Identify which cell holds the provided text, then report its (X, Y) central coordinate. 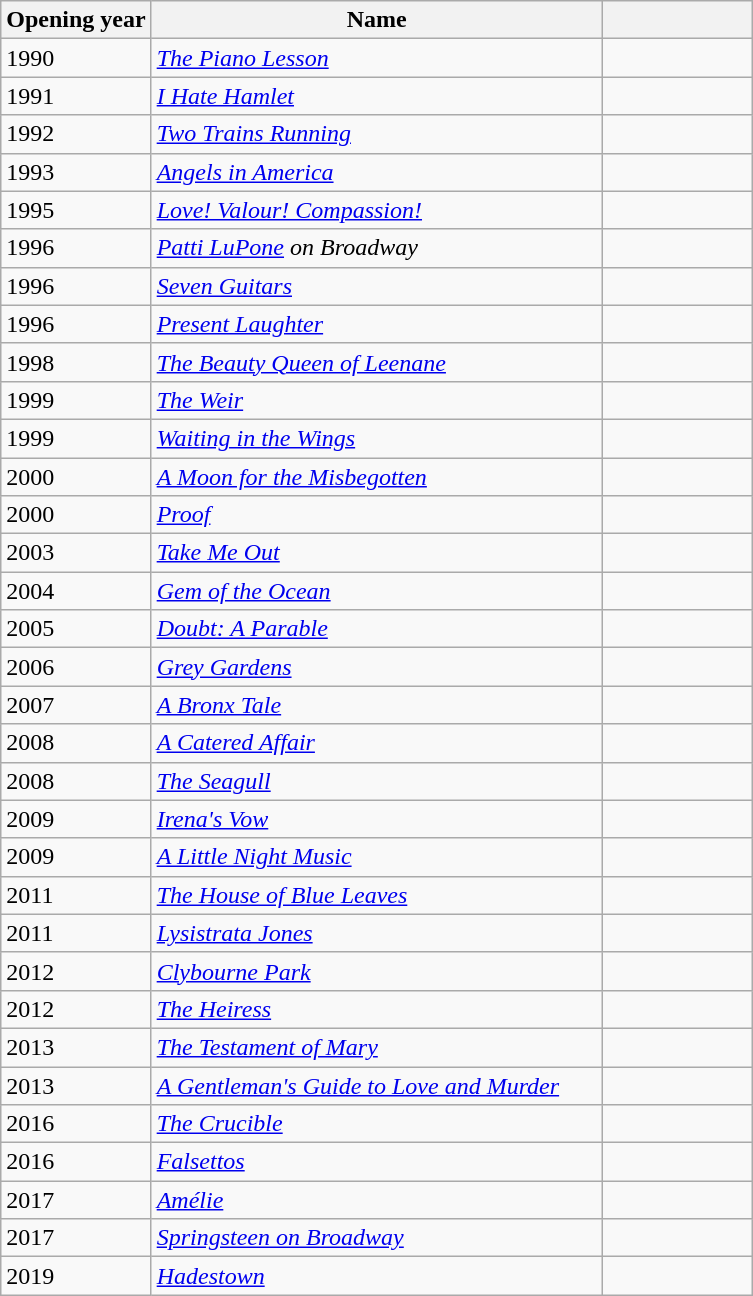
Grey Gardens (376, 667)
Gem of the Ocean (376, 591)
The Testament of Mary (376, 1047)
2004 (76, 591)
Irena's Vow (376, 819)
2006 (76, 667)
Doubt: A Parable (376, 629)
2007 (76, 705)
1990 (76, 58)
Name (376, 20)
2019 (76, 1276)
Proof (376, 515)
Take Me Out (376, 553)
1993 (76, 172)
A Gentleman's Guide to Love and Murder (376, 1085)
Present Laughter (376, 324)
Falsettos (376, 1162)
Love! Valour! Compassion! (376, 210)
Waiting in the Wings (376, 438)
1995 (76, 210)
1998 (76, 362)
Amélie (376, 1200)
The Beauty Queen of Leenane (376, 362)
The House of Blue Leaves (376, 895)
2005 (76, 629)
1991 (76, 96)
A Catered Affair (376, 743)
Two Trains Running (376, 134)
Opening year (76, 20)
A Little Night Music (376, 857)
A Moon for the Misbegotten (376, 477)
Patti LuPone on Broadway (376, 248)
The Heiress (376, 1009)
A Bronx Tale (376, 705)
Springsteen on Broadway (376, 1238)
The Piano Lesson (376, 58)
Hadestown (376, 1276)
The Seagull (376, 781)
The Weir (376, 400)
Seven Guitars (376, 286)
The Crucible (376, 1124)
Lysistrata Jones (376, 933)
1992 (76, 134)
Clybourne Park (376, 971)
I Hate Hamlet (376, 96)
Angels in America (376, 172)
2003 (76, 553)
